Pinpoint the cell where the given text exists, returning its [X, Y] midpoint coordinate. 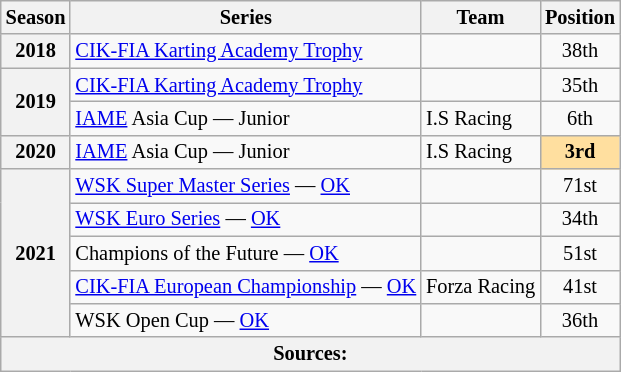
36th [580, 320]
WSK Super Master Series — OK [246, 186]
35th [580, 85]
Series [246, 17]
2021 [36, 253]
2020 [36, 152]
Forza Racing [480, 287]
3rd [580, 152]
2019 [36, 102]
2018 [36, 51]
WSK Open Cup — OK [246, 320]
Team [480, 17]
WSK Euro Series — OK [246, 219]
34th [580, 219]
71st [580, 186]
6th [580, 118]
Champions of the Future — OK [246, 253]
Season [36, 17]
CIK-FIA European Championship — OK [246, 287]
51st [580, 253]
Sources: [310, 354]
Position [580, 17]
38th [580, 51]
41st [580, 287]
